Identify which cell holds the provided text, then report its (X, Y) central coordinate. 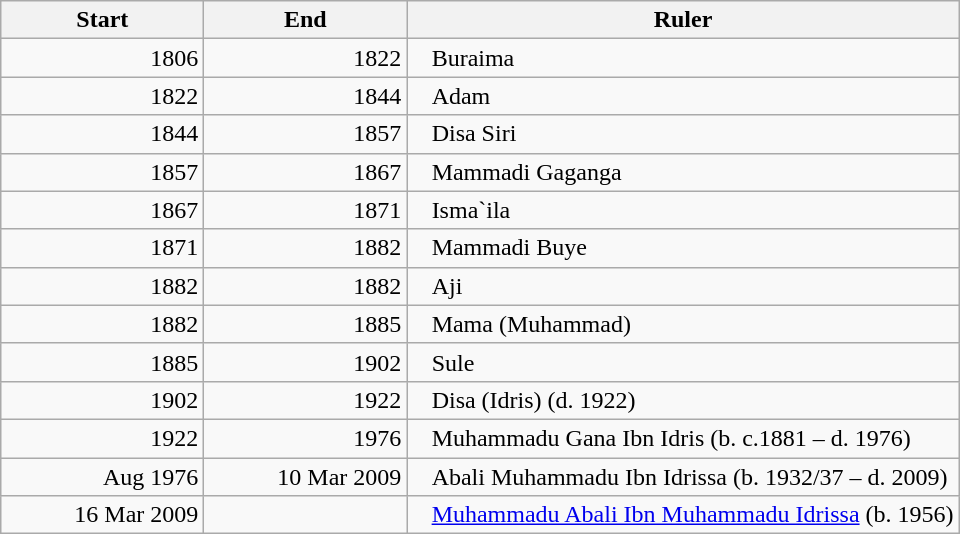
Muhammadu Gana Ibn Idris (b. c.1881 – d. 1976) (683, 438)
Sule (683, 362)
Mama (Muhammad) (683, 324)
1806 (102, 58)
Isma`ila (683, 210)
Aug 1976 (102, 477)
Mammadi Buye (683, 248)
10 Mar 2009 (306, 477)
Aji (683, 286)
Abali Muhammadu Ibn Idrissa (b. 1932/37 – d. 2009) (683, 477)
1976 (306, 438)
Ruler (683, 20)
Adam (683, 96)
Mammadi Gaganga (683, 172)
Disa (Idris) (d. 1922) (683, 400)
Start (102, 20)
16 Mar 2009 (102, 515)
Buraima (683, 58)
End (306, 20)
Disa Siri (683, 134)
Muhammadu Abali Ibn Muhammadu Idrissa (b. 1956) (683, 515)
